Detect which cell encompasses the target text, then output its [X, Y] center coordinate. 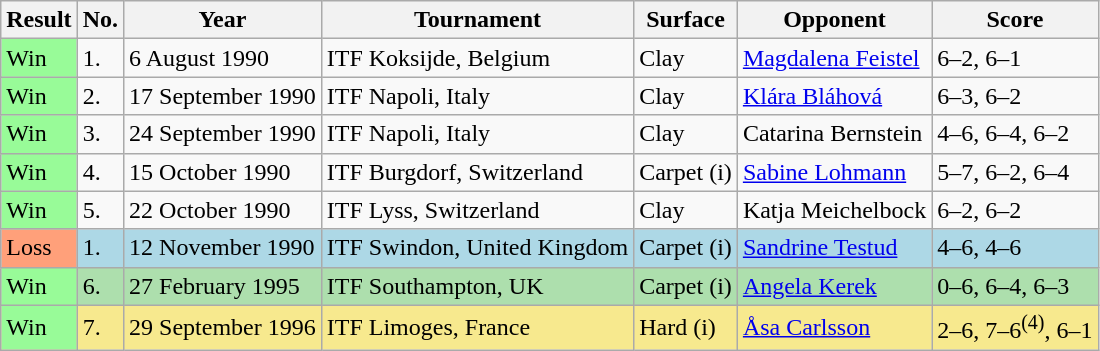
6. [100, 286]
4–6, 4–6 [1015, 248]
No. [100, 20]
Score [1015, 20]
6 August 1990 [223, 58]
Klára Bláhová [834, 96]
Loss [39, 248]
Surface [686, 20]
Åsa Carlsson [834, 328]
ITF Limoges, France [477, 328]
Tournament [477, 20]
22 October 1990 [223, 210]
5. [100, 210]
6–3, 6–2 [1015, 96]
0–6, 6–4, 6–3 [1015, 286]
15 October 1990 [223, 172]
Angela Kerek [834, 286]
Magdalena Feistel [834, 58]
12 November 1990 [223, 248]
Year [223, 20]
17 September 1990 [223, 96]
Opponent [834, 20]
4–6, 6–4, 6–2 [1015, 134]
Sandrine Testud [834, 248]
ITF Burgdorf, Switzerland [477, 172]
2–6, 7–6(4), 6–1 [1015, 328]
24 September 1990 [223, 134]
Hard (i) [686, 328]
ITF Lyss, Switzerland [477, 210]
ITF Swindon, United Kingdom [477, 248]
Sabine Lohmann [834, 172]
5–7, 6–2, 6–4 [1015, 172]
6–2, 6–1 [1015, 58]
6–2, 6–2 [1015, 210]
3. [100, 134]
4. [100, 172]
ITF Koksijde, Belgium [477, 58]
29 September 1996 [223, 328]
27 February 1995 [223, 286]
Katja Meichelbock [834, 210]
7. [100, 328]
Catarina Bernstein [834, 134]
ITF Southampton, UK [477, 286]
Result [39, 20]
2. [100, 96]
